From the cell containing the given text, extract its center point as [x, y] coordinate. 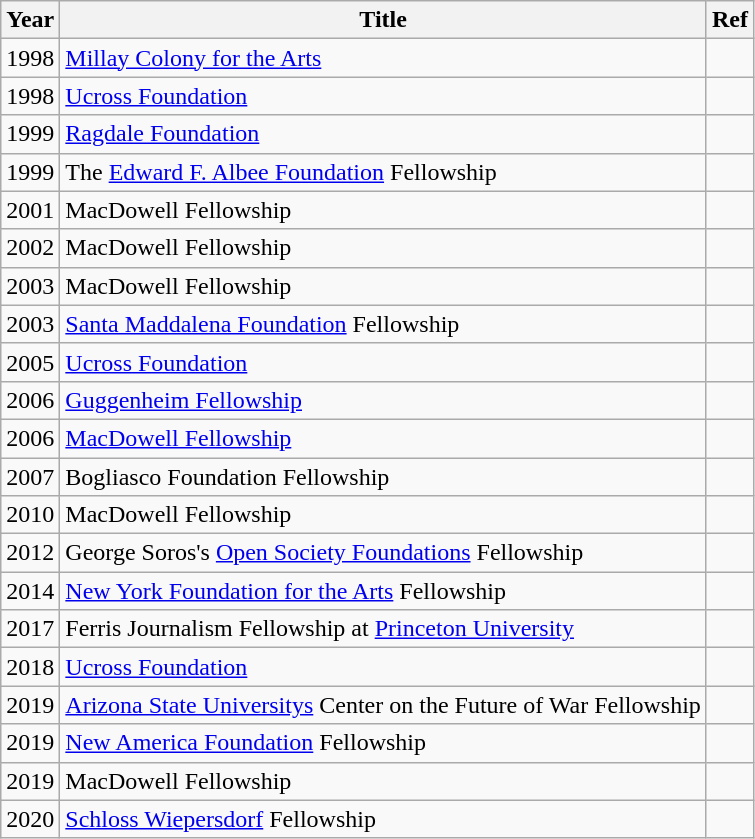
2002 [30, 248]
Santa Maddalena Foundation Fellowship [384, 324]
2017 [30, 629]
Arizona State Universitys Center on the Future of War Fellowship [384, 705]
George Soros's Open Society Foundations Fellowship [384, 553]
2001 [30, 210]
New York Foundation for the Arts Fellowship [384, 591]
2014 [30, 591]
2007 [30, 477]
2005 [30, 362]
Millay Colony for the Arts [384, 58]
2018 [30, 667]
The Edward F. Albee Foundation Fellowship [384, 172]
2010 [30, 515]
Guggenheim Fellowship [384, 400]
Bogliasco Foundation Fellowship [384, 477]
2020 [30, 819]
Ragdale Foundation [384, 134]
Ferris Journalism Fellowship at Princeton University [384, 629]
2012 [30, 553]
Ref [730, 20]
Schloss Wiepersdorf Fellowship [384, 819]
New America Foundation Fellowship [384, 743]
Title [384, 20]
Year [30, 20]
